Identify which cell holds the provided text, then report its [X, Y] central coordinate. 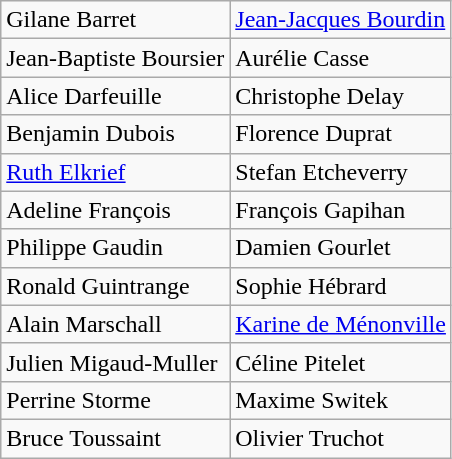
Julien Migaud-Muller [116, 362]
Karine de Ménonville [341, 324]
Perrine Storme [116, 400]
Jean-Baptiste Boursier [116, 58]
Jean-Jacques Bourdin [341, 20]
Florence Duprat [341, 134]
Ronald Guintrange [116, 286]
Benjamin Dubois [116, 134]
Sophie Hébrard [341, 286]
Christophe Delay [341, 96]
Alice Darfeuille [116, 96]
Céline Pitelet [341, 362]
Stefan Etcheverry [341, 172]
Damien Gourlet [341, 248]
Philippe Gaudin [116, 248]
Olivier Truchot [341, 438]
Bruce Toussaint [116, 438]
Adeline François [116, 210]
Ruth Elkrief [116, 172]
Alain Marschall [116, 324]
François Gapihan [341, 210]
Aurélie Casse [341, 58]
Gilane Barret [116, 20]
Maxime Switek [341, 400]
